Determine the [x, y] coordinate at the center of the cell enclosing the given text.  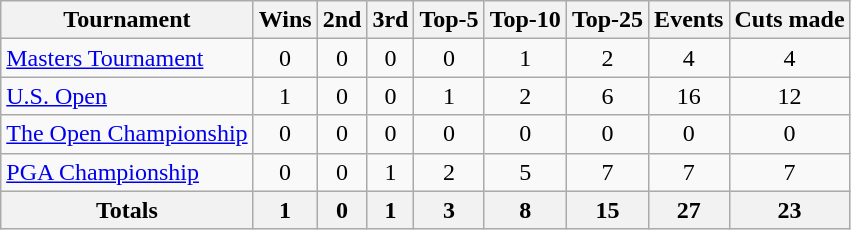
Wins [285, 20]
Top-25 [607, 20]
PGA Championship [127, 172]
Events [689, 20]
Top-10 [525, 20]
15 [607, 210]
3 [449, 210]
Masters Tournament [127, 58]
5 [525, 172]
12 [790, 96]
Top-5 [449, 20]
3rd [390, 20]
The Open Championship [127, 134]
16 [689, 96]
27 [689, 210]
U.S. Open [127, 96]
23 [790, 210]
6 [607, 96]
2nd [342, 20]
8 [525, 210]
Totals [127, 210]
Cuts made [790, 20]
Tournament [127, 20]
